Find where the given text appears and provide that cell's center as [x, y] coordinate. 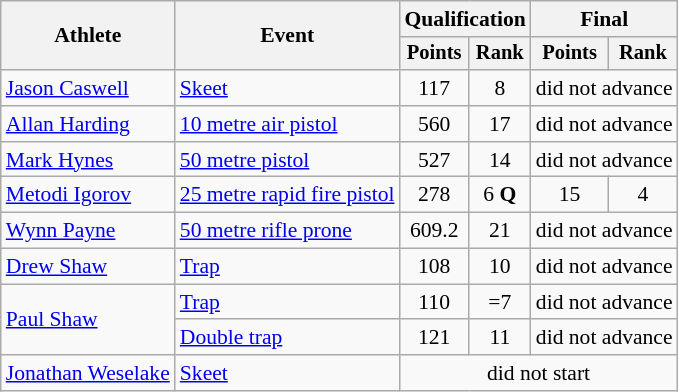
25 metre rapid fire pistol [288, 195]
21 [500, 231]
527 [434, 160]
50 metre pistol [288, 160]
50 metre rifle prone [288, 231]
Double trap [288, 338]
Jason Caswell [88, 88]
Final [604, 19]
Jonathan Weselake [88, 373]
6 Q [500, 195]
Qualification [466, 19]
15 [570, 195]
17 [500, 124]
=7 [500, 302]
Event [288, 36]
110 [434, 302]
Athlete [88, 36]
Mark Hynes [88, 160]
4 [642, 195]
11 [500, 338]
Paul Shaw [88, 320]
121 [434, 338]
117 [434, 88]
560 [434, 124]
Drew Shaw [88, 267]
Metodi Igorov [88, 195]
Allan Harding [88, 124]
10 [500, 267]
did not start [539, 373]
609.2 [434, 231]
Wynn Payne [88, 231]
10 metre air pistol [288, 124]
14 [500, 160]
278 [434, 195]
8 [500, 88]
108 [434, 267]
